Locate the cell with the specified text and output its (X, Y) center coordinate. 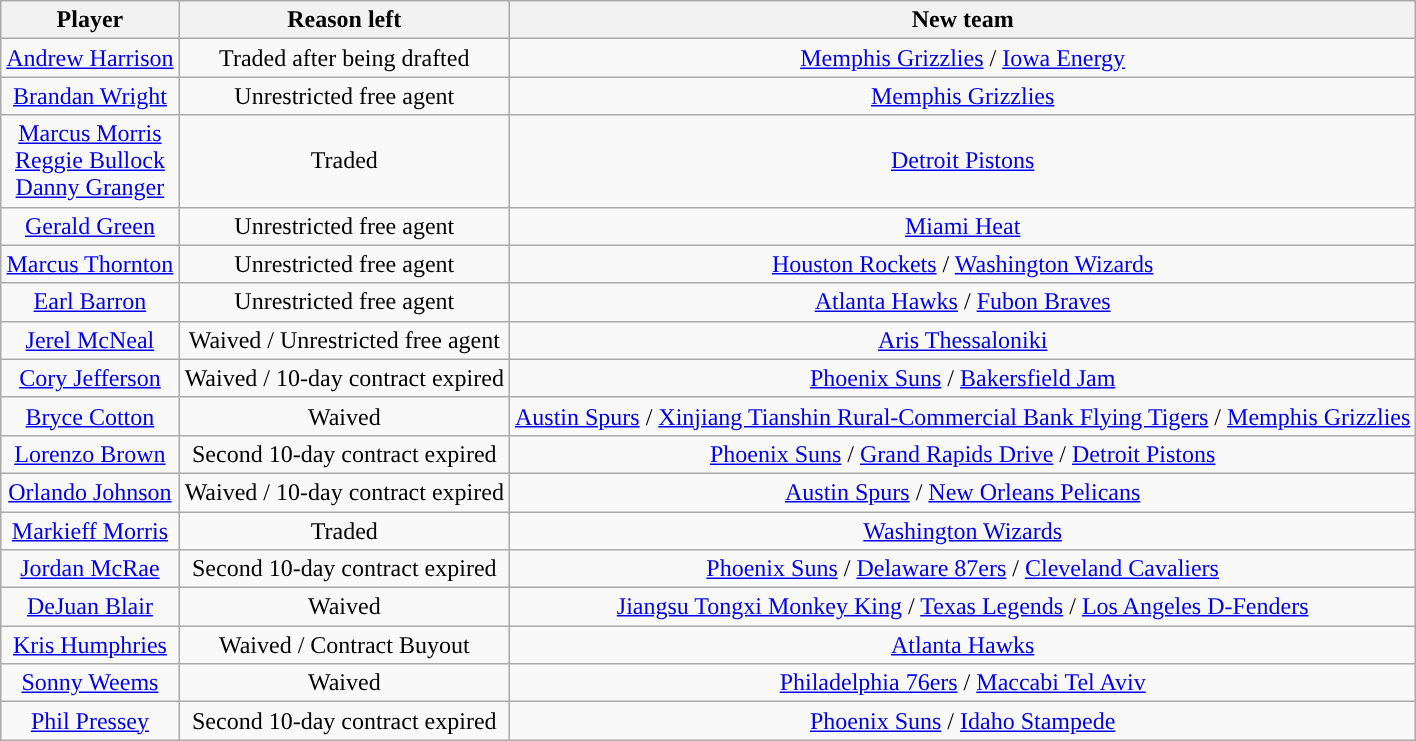
Player (90, 20)
Phoenix Suns / Idaho Stampede (962, 721)
Cory Jefferson (90, 378)
Orlando Johnson (90, 492)
Jerel McNeal (90, 340)
Waived / Contract Buyout (344, 645)
Reason left (344, 20)
Atlanta Hawks (962, 645)
Miami Heat (962, 226)
Aris Thessaloniki (962, 340)
Bryce Cotton (90, 416)
Kris Humphries (90, 645)
DeJuan Blair (90, 607)
Atlanta Hawks / Fubon Braves (962, 302)
Memphis Grizzlies (962, 96)
Gerald Green (90, 226)
Brandan Wright (90, 96)
Traded after being drafted (344, 58)
Jordan McRae (90, 569)
New team (962, 20)
Phoenix Suns / Delaware 87ers / Cleveland Cavaliers (962, 569)
Austin Spurs / New Orleans Pelicans (962, 492)
Markieff Morris (90, 531)
Houston Rockets / Washington Wizards (962, 264)
Washington Wizards (962, 531)
Philadelphia 76ers / Maccabi Tel Aviv (962, 683)
Marcus Thornton (90, 264)
Sonny Weems (90, 683)
Waived / Unrestricted free agent (344, 340)
Phoenix Suns / Grand Rapids Drive / Detroit Pistons (962, 454)
Detroit Pistons (962, 161)
Andrew Harrison (90, 58)
Lorenzo Brown (90, 454)
Phoenix Suns / Bakersfield Jam (962, 378)
Earl Barron (90, 302)
Phil Pressey (90, 721)
Jiangsu Tongxi Monkey King / Texas Legends / Los Angeles D-Fenders (962, 607)
Austin Spurs / Xinjiang Tianshin Rural-Commercial Bank Flying Tigers / Memphis Grizzlies (962, 416)
Marcus MorrisReggie BullockDanny Granger (90, 161)
Memphis Grizzlies / Iowa Energy (962, 58)
